Identify which cell holds the provided text, then report its (x, y) central coordinate. 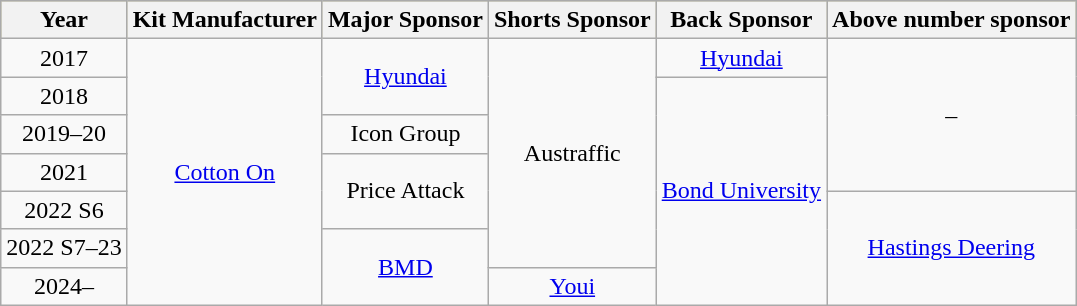
Bond University (741, 191)
Kit Manufacturer (224, 20)
2021 (64, 172)
Icon Group (405, 134)
2022 S7–23 (64, 248)
2017 (64, 58)
Austraffic (572, 153)
Shorts Sponsor (572, 20)
Back Sponsor (741, 20)
Major Sponsor (405, 20)
BMD (405, 267)
2024– (64, 286)
– (952, 115)
Year (64, 20)
2019–20 (64, 134)
Youi (572, 286)
Cotton On (224, 172)
2022 S6 (64, 210)
Price Attack (405, 191)
2018 (64, 96)
Hastings Deering (952, 248)
Above number sponsor (952, 20)
